Return [x, y] of the center of cell containing provided text 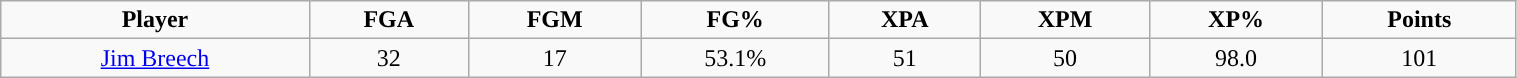
Points [1419, 20]
101 [1419, 58]
51 [904, 58]
Player [155, 20]
XP% [1236, 20]
XPA [904, 20]
Jim Breech [155, 58]
XPM [1064, 20]
98.0 [1236, 58]
17 [554, 58]
32 [388, 58]
FGA [388, 20]
50 [1064, 58]
FG% [735, 20]
53.1% [735, 58]
FGM [554, 20]
